Provide the (x, y) coordinate of the cell's center where the given text is located.  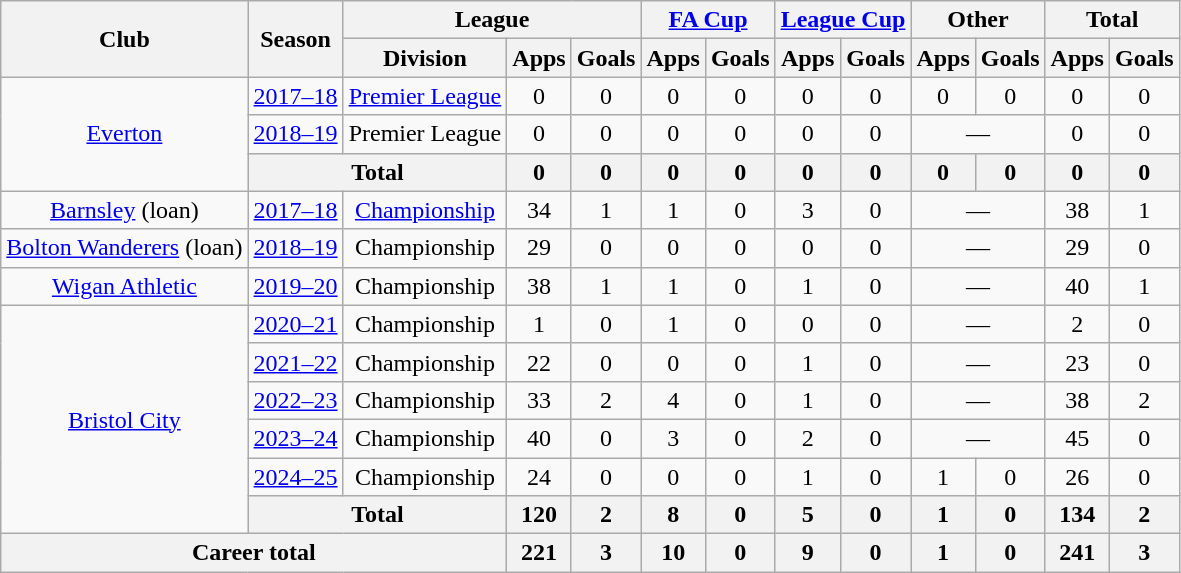
24 (539, 477)
Barnsley (loan) (124, 210)
2020–21 (296, 324)
Bolton Wanderers (loan) (124, 248)
Other (978, 20)
34 (539, 210)
5 (808, 515)
23 (1077, 362)
2023–24 (296, 438)
FA Cup (708, 20)
33 (539, 400)
Club (124, 39)
League (492, 20)
134 (1077, 515)
45 (1077, 438)
2024–25 (296, 477)
Season (296, 39)
Career total (254, 553)
9 (808, 553)
League Cup (843, 20)
Division (425, 58)
120 (539, 515)
22 (539, 362)
Everton (124, 134)
Wigan Athletic (124, 286)
8 (673, 515)
221 (539, 553)
4 (673, 400)
10 (673, 553)
241 (1077, 553)
2019–20 (296, 286)
Bristol City (124, 419)
2021–22 (296, 362)
2022–23 (296, 400)
26 (1077, 477)
